For the text-containing cell, return its midpoint in [X, Y] coordinate format. 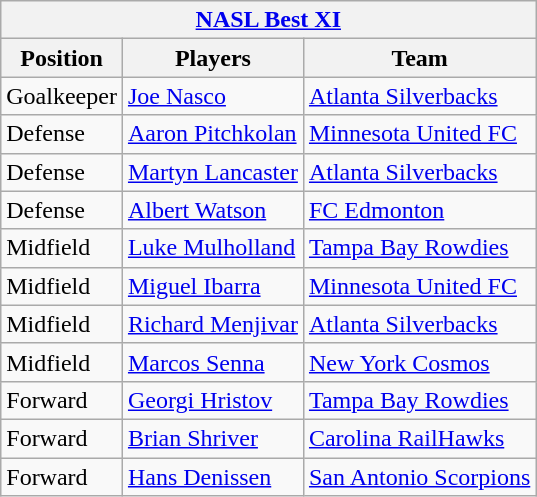
New York Cosmos [419, 362]
Carolina RailHawks [419, 438]
Richard Menjivar [212, 324]
Brian Shriver [212, 438]
FC Edmonton [419, 210]
Hans Denissen [212, 477]
Miguel Ibarra [212, 286]
Martyn Lancaster [212, 172]
Albert Watson [212, 210]
Georgi Hristov [212, 400]
Luke Mulholland [212, 248]
Goalkeeper [62, 96]
Position [62, 58]
Joe Nasco [212, 96]
Marcos Senna [212, 362]
Team [419, 58]
San Antonio Scorpions [419, 477]
Aaron Pitchkolan [212, 134]
Players [212, 58]
NASL Best XI [268, 20]
